Return the [x, y] coordinate for the center point of the cell that contains the specified text.  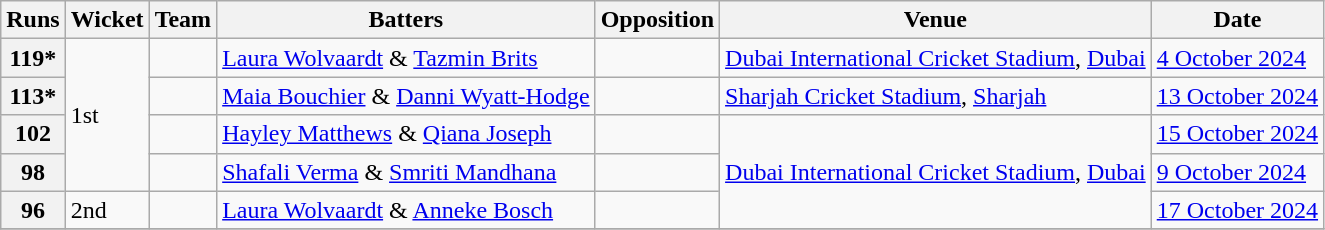
Maia Bouchier & Danni Wyatt-Hodge [406, 96]
Runs [33, 20]
4 October 2024 [1237, 58]
96 [33, 210]
Opposition [657, 20]
15 October 2024 [1237, 134]
Venue [936, 20]
Shafali Verma & Smriti Mandhana [406, 172]
Batters [406, 20]
Team [183, 20]
9 October 2024 [1237, 172]
102 [33, 134]
2nd [107, 210]
Laura Wolvaardt & Anneke Bosch [406, 210]
Date [1237, 20]
113* [33, 96]
1st [107, 115]
Hayley Matthews & Qiana Joseph [406, 134]
98 [33, 172]
13 October 2024 [1237, 96]
17 October 2024 [1237, 210]
Laura Wolvaardt & Tazmin Brits [406, 58]
Wicket [107, 20]
119* [33, 58]
Sharjah Cricket Stadium, Sharjah [936, 96]
